Search for the cell housing the specified text and yield its [x, y] center coordinate. 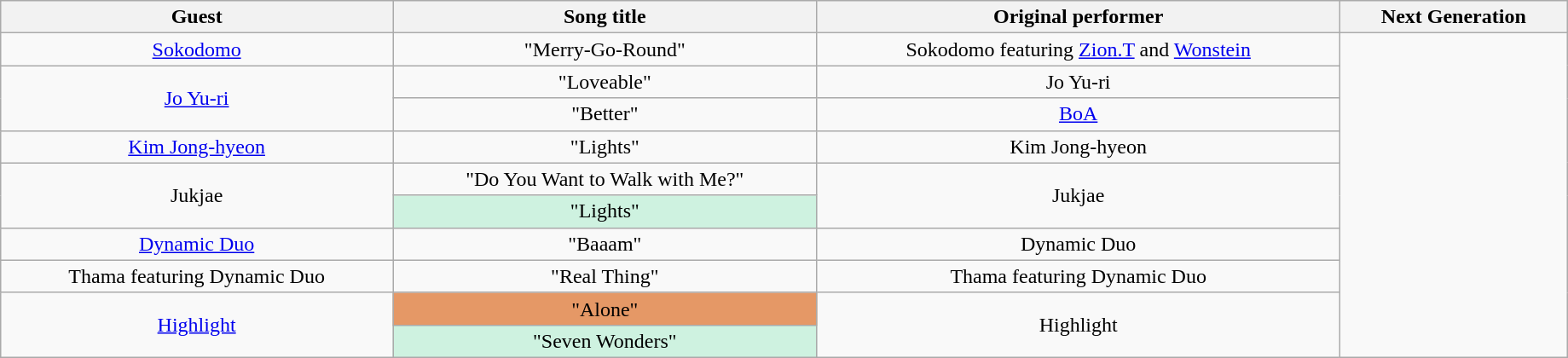
Next Generation [1453, 17]
"Better" [605, 114]
"Alone" [605, 309]
Sokodomo featuring Zion.T and Wonstein [1078, 49]
BoA [1078, 114]
Original performer [1078, 17]
"Loveable" [605, 82]
Song title [605, 17]
"Do You Want to Walk with Me?" [605, 179]
"Seven Wonders" [605, 341]
Guest [197, 17]
"Merry-Go-Round" [605, 49]
"Baaam" [605, 244]
"Real Thing" [605, 276]
Sokodomo [197, 49]
